Search for the cell housing the specified text and yield its (X, Y) center coordinate. 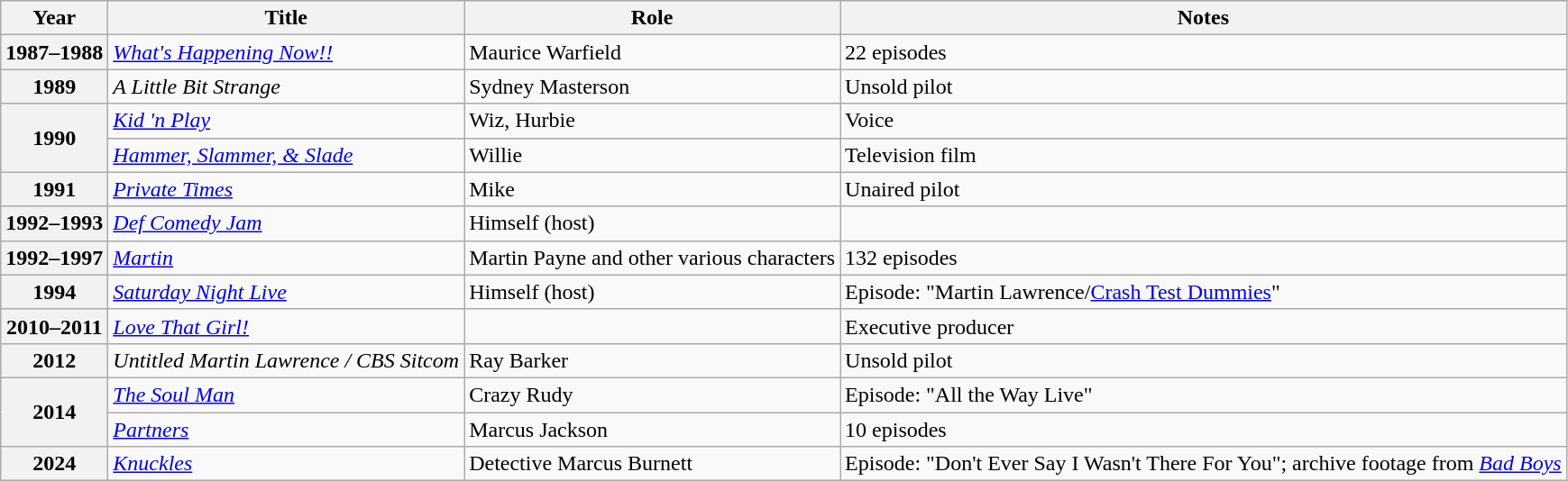
2010–2011 (54, 326)
10 episodes (1204, 430)
Episode: "All the Way Live" (1204, 395)
A Little Bit Strange (287, 86)
1987–1988 (54, 52)
What's Happening Now!! (287, 52)
Notes (1204, 18)
Episode: "Don't Ever Say I Wasn't There For You"; archive footage from Bad Boys (1204, 464)
Detective Marcus Burnett (653, 464)
1990 (54, 138)
Knuckles (287, 464)
Unaired pilot (1204, 189)
1991 (54, 189)
1992–1993 (54, 223)
Title (287, 18)
Executive producer (1204, 326)
Kid 'n Play (287, 121)
1994 (54, 292)
Wiz, Hurbie (653, 121)
Marcus Jackson (653, 430)
Role (653, 18)
2024 (54, 464)
2012 (54, 360)
Television film (1204, 155)
22 episodes (1204, 52)
Martin Payne and other various characters (653, 258)
Martin (287, 258)
The Soul Man (287, 395)
Episode: "Martin Lawrence/Crash Test Dummies" (1204, 292)
Willie (653, 155)
Crazy Rudy (653, 395)
Private Times (287, 189)
Maurice Warfield (653, 52)
Hammer, Slammer, & Slade (287, 155)
Def Comedy Jam (287, 223)
Year (54, 18)
2014 (54, 412)
Mike (653, 189)
Saturday Night Live (287, 292)
Ray Barker (653, 360)
Sydney Masterson (653, 86)
1989 (54, 86)
Partners (287, 430)
Love That Girl! (287, 326)
Voice (1204, 121)
1992–1997 (54, 258)
Untitled Martin Lawrence / CBS Sitcom (287, 360)
132 episodes (1204, 258)
